Return the [X, Y] coordinate for the center point of the cell that contains the specified text.  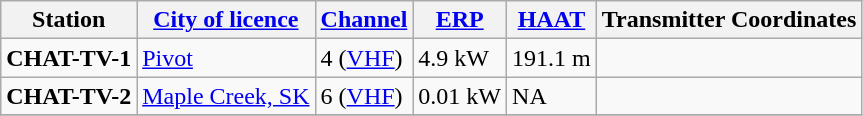
City of licence [226, 20]
Transmitter Coordinates [728, 20]
Pivot [226, 58]
Channel [364, 20]
4 (VHF) [364, 58]
ERP [460, 20]
6 (VHF) [364, 96]
CHAT-TV-1 [69, 58]
NA [552, 96]
191.1 m [552, 58]
0.01 kW [460, 96]
CHAT-TV-2 [69, 96]
Maple Creek, SK [226, 96]
HAAT [552, 20]
Station [69, 20]
4.9 kW [460, 58]
